Extract the (x, y) coordinate from the center of the cell holding the provided text.  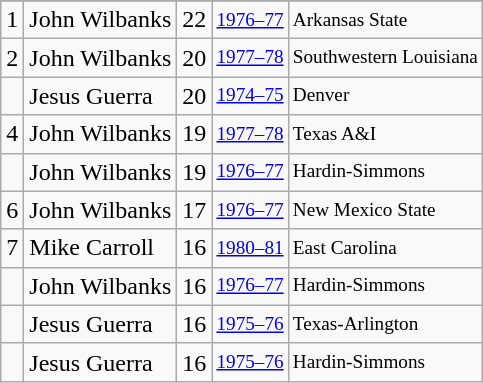
Texas A&I (385, 134)
22 (194, 20)
East Carolina (385, 248)
7 (12, 248)
1974–75 (250, 96)
Arkansas State (385, 20)
Mike Carroll (100, 248)
2 (12, 58)
1980–81 (250, 248)
New Mexico State (385, 210)
6 (12, 210)
17 (194, 210)
4 (12, 134)
Denver (385, 96)
Texas-Arlington (385, 324)
1 (12, 20)
Southwestern Louisiana (385, 58)
